Capture the cell that displays the provided text and extract its (X, Y) central coordinate. 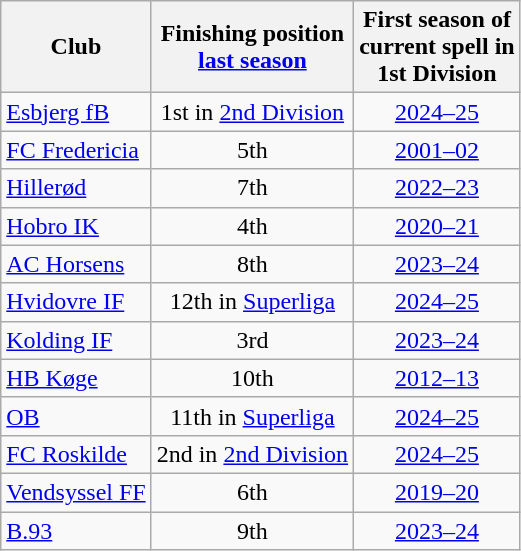
Club (76, 47)
2nd in 2nd Division (252, 454)
1st in 2nd Division (252, 112)
2022–23 (438, 188)
10th (252, 378)
9th (252, 531)
Hvidovre IF (76, 302)
6th (252, 492)
3rd (252, 340)
B.93 (76, 531)
Esbjerg fB (76, 112)
FC Fredericia (76, 150)
12th in Superliga (252, 302)
7th (252, 188)
FC Roskilde (76, 454)
HB Køge (76, 378)
First season ofcurrent spell in1st Division (438, 47)
Finishing positionlast season (252, 47)
Hobro IK (76, 226)
2012–13 (438, 378)
4th (252, 226)
8th (252, 264)
Kolding IF (76, 340)
2019–20 (438, 492)
OB (76, 416)
Vendsyssel FF (76, 492)
11th in Superliga (252, 416)
AC Horsens (76, 264)
2001–02 (438, 150)
Hillerød (76, 188)
5th (252, 150)
2020–21 (438, 226)
